Identify which cell holds the provided text, then report its (x, y) central coordinate. 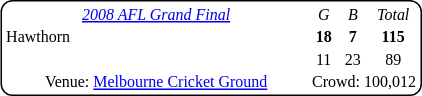
G (324, 14)
B (353, 14)
Hawthorn (156, 37)
7 (353, 37)
Crowd: 100,012 (364, 82)
115 (394, 37)
Total (394, 14)
Venue: Melbourne Cricket Ground (156, 82)
11 (324, 60)
23 (353, 60)
89 (394, 60)
18 (324, 37)
2008 AFL Grand Final (156, 14)
